Extract the (x, y) coordinate from the center of the cell holding the provided text.  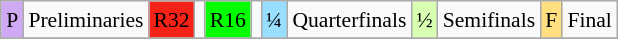
¼ (274, 20)
Preliminaries (86, 20)
P (12, 20)
R16 (228, 20)
R32 (172, 20)
Quarterfinals (349, 20)
Final (590, 20)
½ (424, 20)
F (551, 20)
Semifinals (489, 20)
